Extract the [X, Y] coordinate from the center of the cell holding the provided text.  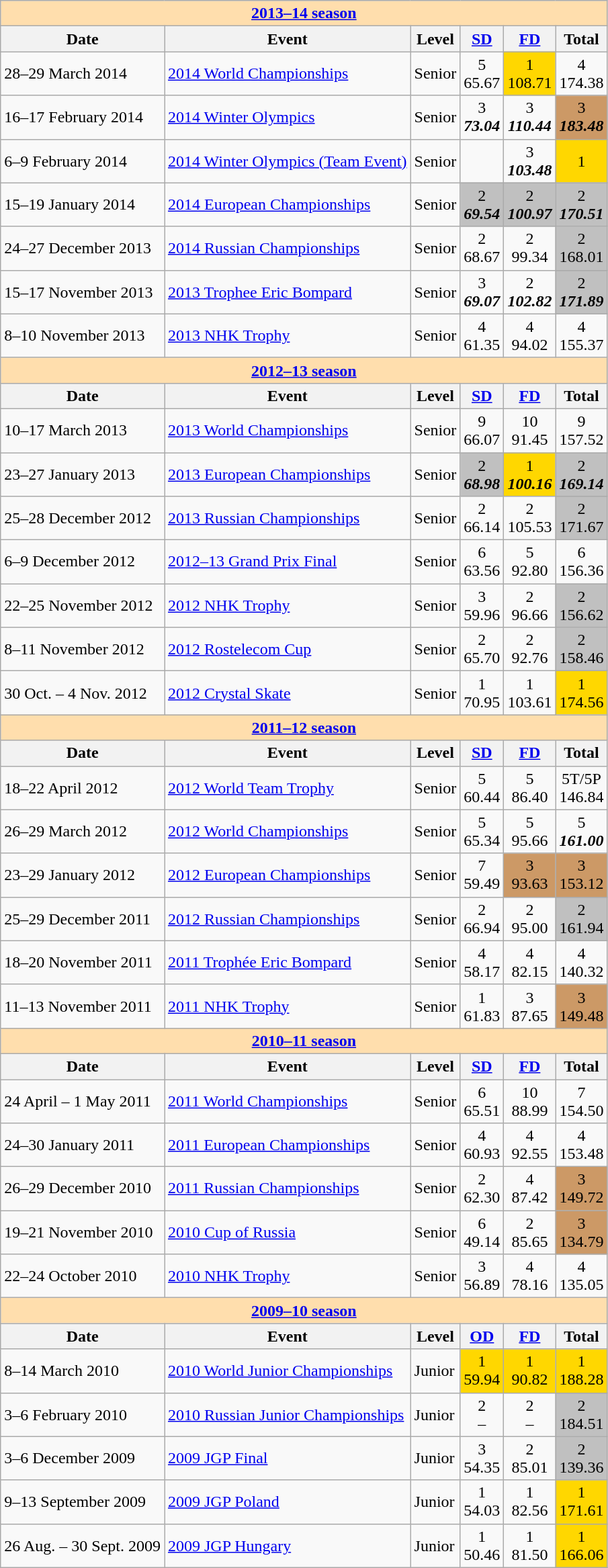
3 59.96 [482, 606]
6 65.51 [482, 1100]
OD [482, 1336]
2013 World Championships [288, 430]
26–29 March 2012 [83, 832]
2012 Crystal Skate [288, 693]
9 66.07 [482, 430]
2 68.98 [482, 474]
4 78.16 [529, 1276]
2012 Rostelecom Cup [288, 649]
18–22 April 2012 [83, 787]
10 88.99 [529, 1100]
4 58.17 [482, 962]
2010 NHK Trophy [288, 1276]
2011 World Championships [288, 1100]
1 166.06 [582, 1545]
4 140.32 [582, 962]
2 65.70 [482, 649]
30 Oct. – 4 Nov. 2012 [83, 693]
5 60.44 [482, 787]
5 95.66 [529, 832]
1 61.83 [482, 1006]
4 153.48 [582, 1145]
22–24 October 2010 [83, 1276]
4 94.02 [529, 336]
2 99.34 [529, 249]
3 103.48 [529, 161]
6–9 December 2012 [83, 562]
4 82.15 [529, 962]
2011 European Championships [288, 1145]
2014 Winter Olympics (Team Event) [288, 161]
5 65.34 [482, 832]
18–20 November 2011 [83, 962]
2012 NHK Trophy [288, 606]
5 65.67 [482, 74]
4 61.35 [482, 336]
15–19 January 2014 [83, 204]
2014 European Championships [288, 204]
8–10 November 2013 [83, 336]
15–17 November 2013 [83, 292]
24–30 January 2011 [83, 1145]
2013 European Championships [288, 474]
2 156.62 [582, 606]
1 54.03 [482, 1502]
24 April – 1 May 2011 [83, 1100]
2014 Winter Olympics [288, 117]
2011 NHK Trophy [288, 1006]
3–6 February 2010 [83, 1415]
3 54.35 [482, 1458]
6–9 February 2014 [83, 161]
3 93.63 [529, 875]
2 69.54 [482, 204]
3–6 December 2009 [83, 1458]
2009 JGP Hungary [288, 1545]
9 157.52 [582, 430]
2 171.89 [582, 292]
1 50.46 [482, 1545]
2 184.51 [582, 1415]
19–21 November 2010 [83, 1232]
2009–10 season [304, 1311]
1 90.82 [529, 1370]
3 69.07 [482, 292]
28–29 March 2014 [83, 74]
5T/5P 146.84 [582, 787]
3 149.72 [582, 1189]
2 168.01 [582, 249]
2 96.66 [529, 606]
2 85.65 [529, 1232]
2012 World Team Trophy [288, 787]
24–27 December 2013 [83, 249]
4 135.05 [582, 1276]
7 154.50 [582, 1100]
2012 Russian Championships [288, 919]
11–13 November 2011 [83, 1006]
2 62.30 [482, 1189]
2 95.00 [529, 919]
4 174.38 [582, 74]
2 100.97 [529, 204]
2 85.01 [529, 1458]
22–25 November 2012 [83, 606]
26–29 December 2010 [83, 1189]
5 86.40 [529, 787]
2 68.67 [482, 249]
2009 JGP Poland [288, 1502]
6 156.36 [582, 562]
3 183.48 [582, 117]
1 171.61 [582, 1502]
25–28 December 2012 [83, 519]
23–27 January 2013 [83, 474]
2014 Russian Championships [288, 249]
1 188.28 [582, 1370]
5 161.00 [582, 832]
2 105.53 [529, 519]
1 70.95 [482, 693]
5 92.80 [529, 562]
8–14 March 2010 [83, 1370]
3 153.12 [582, 875]
25–29 December 2011 [83, 919]
2012–13 season [304, 370]
4 87.42 [529, 1189]
3 87.65 [529, 1006]
2 66.94 [482, 919]
6 49.14 [482, 1232]
2 92.76 [529, 649]
1 103.61 [529, 693]
2014 World Championships [288, 74]
2 169.14 [582, 474]
10–17 March 2013 [83, 430]
2011 Trophée Eric Bompard [288, 962]
23–29 January 2012 [83, 875]
2013 Trophee Eric Bompard [288, 292]
3 149.48 [582, 1006]
2010 Russian Junior Championships [288, 1415]
2 171.67 [582, 519]
2 170.51 [582, 204]
2013 NHK Trophy [288, 336]
2009 JGP Final [288, 1458]
2013–14 season [304, 13]
16–17 February 2014 [83, 117]
1 [582, 161]
7 59.49 [482, 875]
2012 European Championships [288, 875]
3 56.89 [482, 1276]
1 174.56 [582, 693]
2010 Cup of Russia [288, 1232]
26 Aug. – 30 Sept. 2009 [83, 1545]
2011 Russian Championships [288, 1189]
3 134.79 [582, 1232]
10 91.45 [529, 430]
2 66.14 [482, 519]
3 110.44 [529, 117]
4 155.37 [582, 336]
6 63.56 [482, 562]
2 158.46 [582, 649]
2010–11 season [304, 1041]
2013 Russian Championships [288, 519]
1 81.50 [529, 1545]
1 59.94 [482, 1370]
3 73.04 [482, 117]
2 102.82 [529, 292]
2010 World Junior Championships [288, 1370]
1 82.56 [529, 1502]
4 60.93 [482, 1145]
9–13 September 2009 [83, 1502]
2011–12 season [304, 728]
8–11 November 2012 [83, 649]
2 139.36 [582, 1458]
1 100.16 [529, 474]
4 92.55 [529, 1145]
2012 World Championships [288, 832]
2012–13 Grand Prix Final [288, 562]
1 108.71 [529, 74]
2 161.94 [582, 919]
